Locate the cell with the specified text and output its [X, Y] center coordinate. 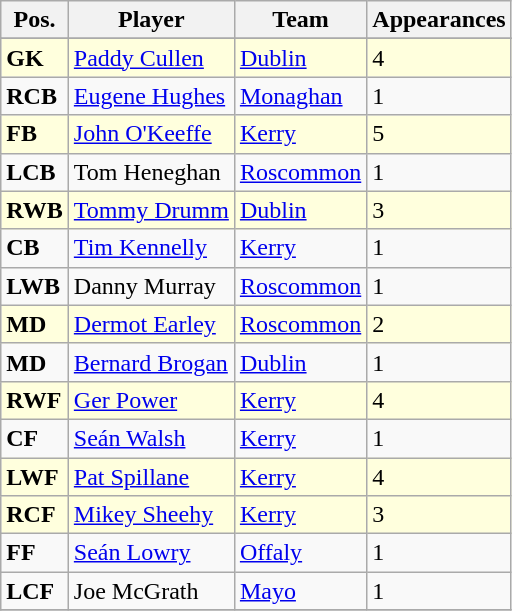
Mayo [300, 591]
Team [300, 20]
Tom Heneghan [151, 172]
5 [439, 134]
RCF [35, 515]
RCB [35, 96]
CF [35, 438]
LWB [35, 286]
Tommy Drumm [151, 210]
LWF [35, 477]
FB [35, 134]
GK [35, 58]
Ger Power [151, 400]
CB [35, 248]
RWF [35, 400]
2 [439, 324]
Seán Lowry [151, 553]
Appearances [439, 20]
Danny Murray [151, 286]
Dermot Earley [151, 324]
Monaghan [300, 96]
FF [35, 553]
Joe McGrath [151, 591]
Tim Kennelly [151, 248]
Offaly [300, 553]
LCB [35, 172]
RWB [35, 210]
LCF [35, 591]
Seán Walsh [151, 438]
Paddy Cullen [151, 58]
John O'Keeffe [151, 134]
Pat Spillane [151, 477]
Player [151, 20]
Bernard Brogan [151, 362]
Mikey Sheehy [151, 515]
Pos. [35, 20]
Eugene Hughes [151, 96]
